For the text-containing cell, return its midpoint in [x, y] coordinate format. 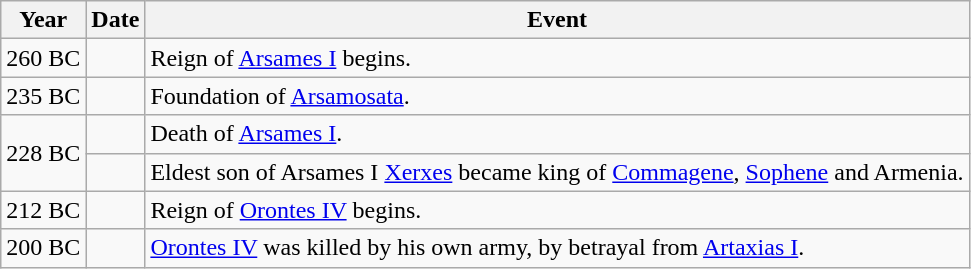
Death of Arsames I. [557, 134]
235 BC [44, 96]
228 BC [44, 153]
Year [44, 20]
Orontes IV was killed by his own army, by betrayal from Artaxias I. [557, 248]
Event [557, 20]
260 BC [44, 58]
Reign of Arsames I begins. [557, 58]
Eldest son of Arsames I Xerxes became king of Commagene, Sophene and Armenia. [557, 172]
Date [116, 20]
Foundation of Arsamosata. [557, 96]
212 BC [44, 210]
200 BC [44, 248]
Reign of Orontes IV begins. [557, 210]
